For the text-containing cell, return its midpoint in (x, y) coordinate format. 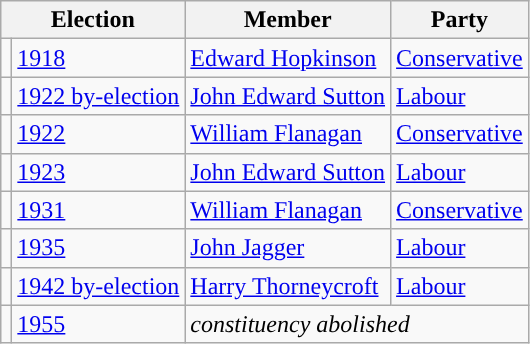
1922 (98, 134)
1922 by-election (98, 96)
1955 (98, 324)
Edward Hopkinson (288, 58)
Harry Thorneycroft (288, 286)
1931 (98, 210)
Election (93, 20)
John Jagger (288, 248)
1942 by-election (98, 286)
1935 (98, 248)
Party (460, 20)
1923 (98, 172)
constituency abolished (356, 324)
1918 (98, 58)
Member (288, 20)
